Determine the (X, Y) coordinate at the center of the cell enclosing the given text.  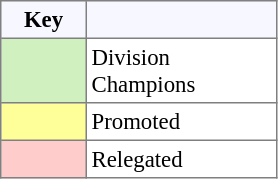
Relegated (181, 159)
Promoted (181, 122)
Division Champions (181, 70)
Key (44, 20)
